For the text-containing cell, return its midpoint in (x, y) coordinate format. 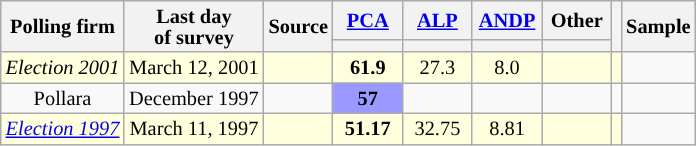
March 12, 2001 (194, 68)
Polling firm (62, 26)
Sample (658, 26)
Election 1997 (62, 128)
ALP (438, 20)
ANDP (507, 20)
Pollara (62, 98)
51.17 (368, 128)
27.3 (438, 68)
March 11, 1997 (194, 128)
PCA (368, 20)
Other (577, 20)
Election 2001 (62, 68)
8.81 (507, 128)
8.0 (507, 68)
Last day of survey (194, 26)
61.9 (368, 68)
December 1997 (194, 98)
Source (298, 26)
57 (368, 98)
32.75 (438, 128)
